Determine the [X, Y] coordinate at the center of the cell enclosing the given text.  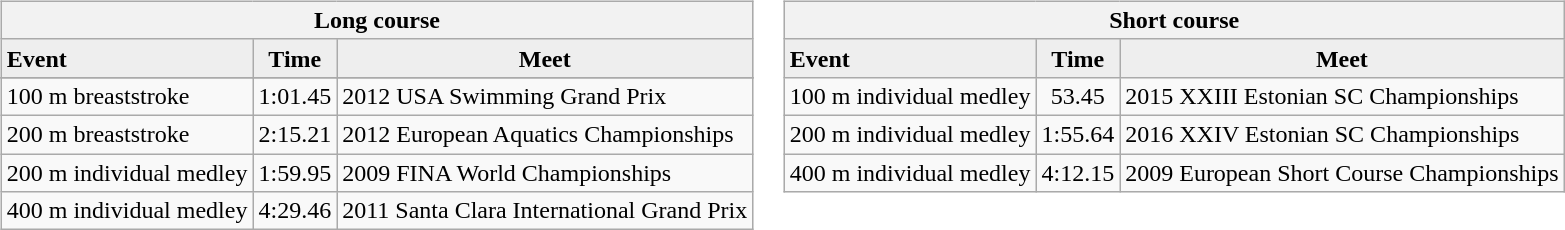
2009 European Short Course Championships [1342, 173]
2015 XXIII Estonian SC Championships [1342, 96]
53.45 [1078, 96]
1:01.45 [295, 96]
200 m breaststroke [127, 134]
2012 European Aquatics Championships [545, 134]
Long course [377, 20]
100 m breaststroke [127, 96]
2016 XXIV Estonian SC Championships [1342, 134]
Short course [1174, 20]
100 m individual medley [910, 96]
2009 FINA World Championships [545, 173]
4:29.46 [295, 211]
2011 Santa Clara International Grand Prix [545, 211]
1:59.95 [295, 173]
2012 USA Swimming Grand Prix [545, 96]
2:15.21 [295, 134]
4:12.15 [1078, 173]
1:55.64 [1078, 134]
